Pinpoint the cell where the given text exists, returning its (x, y) midpoint coordinate. 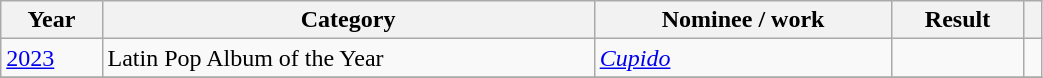
Nominee / work (743, 20)
Year (52, 20)
2023 (52, 58)
Cupido (743, 58)
Result (958, 20)
Latin Pop Album of the Year (348, 58)
Category (348, 20)
